Return [x, y] of the center of cell containing provided text 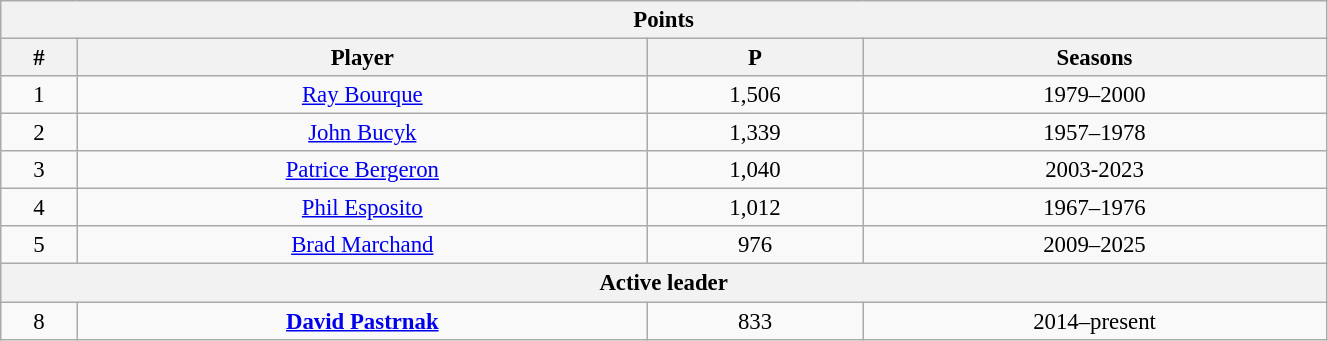
Phil Esposito [362, 208]
2014–present [1095, 321]
Player [362, 58]
# [39, 58]
David Pastrnak [362, 321]
Brad Marchand [362, 245]
1967–1976 [1095, 208]
1,506 [754, 95]
1979–2000 [1095, 95]
3 [39, 170]
P [754, 58]
833 [754, 321]
Active leader [664, 283]
Points [664, 20]
1,012 [754, 208]
976 [754, 245]
Seasons [1095, 58]
2003-2023 [1095, 170]
1,339 [754, 133]
2 [39, 133]
1 [39, 95]
8 [39, 321]
Ray Bourque [362, 95]
4 [39, 208]
2009–2025 [1095, 245]
John Bucyk [362, 133]
5 [39, 245]
1,040 [754, 170]
Patrice Bergeron [362, 170]
1957–1978 [1095, 133]
